Locate the cell with the specified text and output its (x, y) center coordinate. 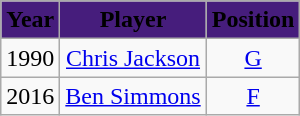
2016 (30, 96)
G (253, 58)
Chris Jackson (133, 58)
Year (30, 20)
Ben Simmons (133, 96)
1990 (30, 58)
Player (133, 20)
Position (253, 20)
F (253, 96)
